From the cell containing the given text, extract its center point as [x, y] coordinate. 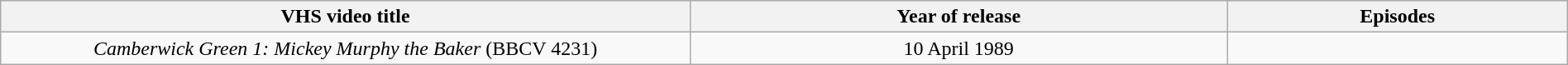
Year of release [958, 17]
VHS video title [346, 17]
Camberwick Green 1: Mickey Murphy the Baker (BBCV 4231) [346, 48]
10 April 1989 [958, 48]
Episodes [1398, 17]
